Locate the cell with the specified text and output its [X, Y] center coordinate. 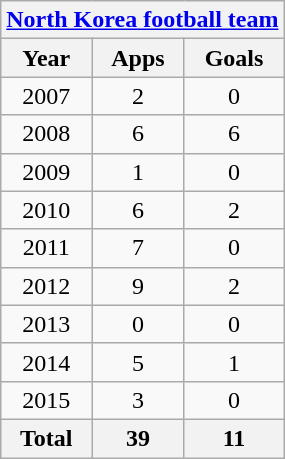
2007 [46, 96]
Year [46, 58]
9 [138, 286]
Apps [138, 58]
3 [138, 400]
2015 [46, 400]
2013 [46, 324]
5 [138, 362]
North Korea football team [142, 20]
2010 [46, 210]
2009 [46, 172]
Total [46, 438]
2012 [46, 286]
39 [138, 438]
11 [234, 438]
2011 [46, 248]
2008 [46, 134]
2014 [46, 362]
7 [138, 248]
Goals [234, 58]
